Return (X, Y) of the center of cell containing provided text 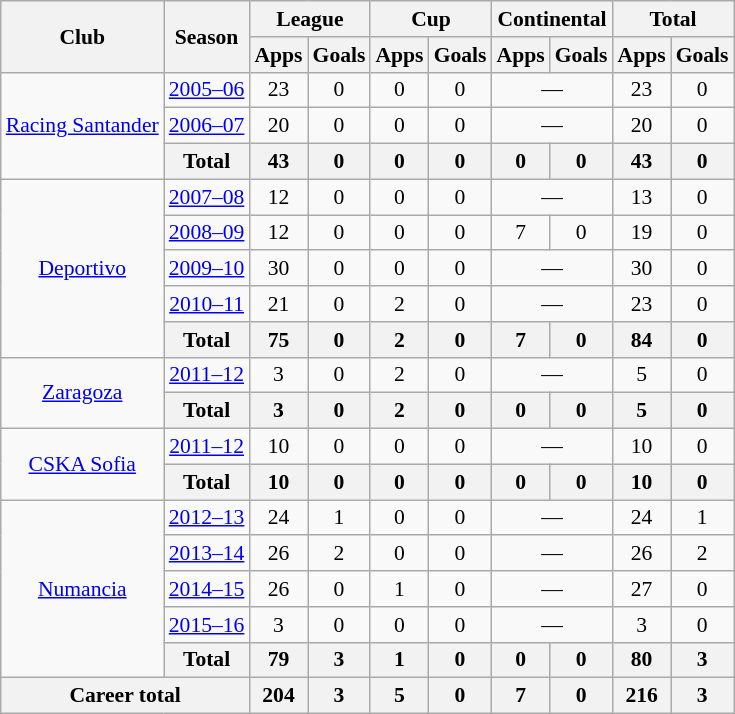
2014–15 (207, 589)
216 (642, 696)
Racing Santander (82, 126)
2008–09 (207, 233)
84 (642, 340)
2013–14 (207, 554)
204 (278, 696)
Continental (552, 19)
80 (642, 660)
19 (642, 233)
2010–11 (207, 304)
Cup (430, 19)
2012–13 (207, 518)
Zaragoza (82, 392)
2015–16 (207, 625)
27 (642, 589)
2007–08 (207, 197)
75 (278, 340)
2005–06 (207, 90)
13 (642, 197)
Season (207, 36)
2009–10 (207, 269)
Numancia (82, 589)
2006–07 (207, 126)
Club (82, 36)
79 (278, 660)
League (310, 19)
Career total (126, 696)
21 (278, 304)
CSKA Sofia (82, 464)
Deportivo (82, 268)
